Capture the cell that displays the provided text and extract its [x, y] central coordinate. 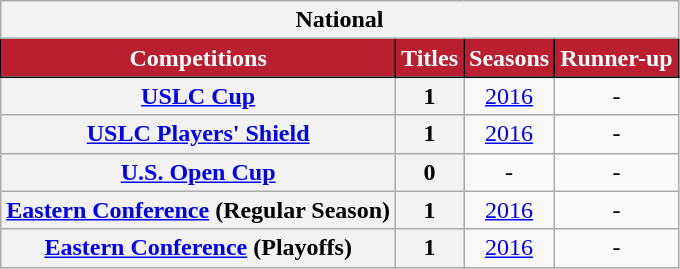
U.S. Open Cup [198, 172]
Competitions [198, 58]
USLC Players' Shield [198, 134]
0 [430, 172]
Titles [430, 58]
National [340, 20]
Runner-up [617, 58]
USLC Cup [198, 96]
Eastern Conference (Playoffs) [198, 248]
Seasons [510, 58]
Eastern Conference (Regular Season) [198, 210]
